Detect which cell encompasses the target text, then output its (X, Y) center coordinate. 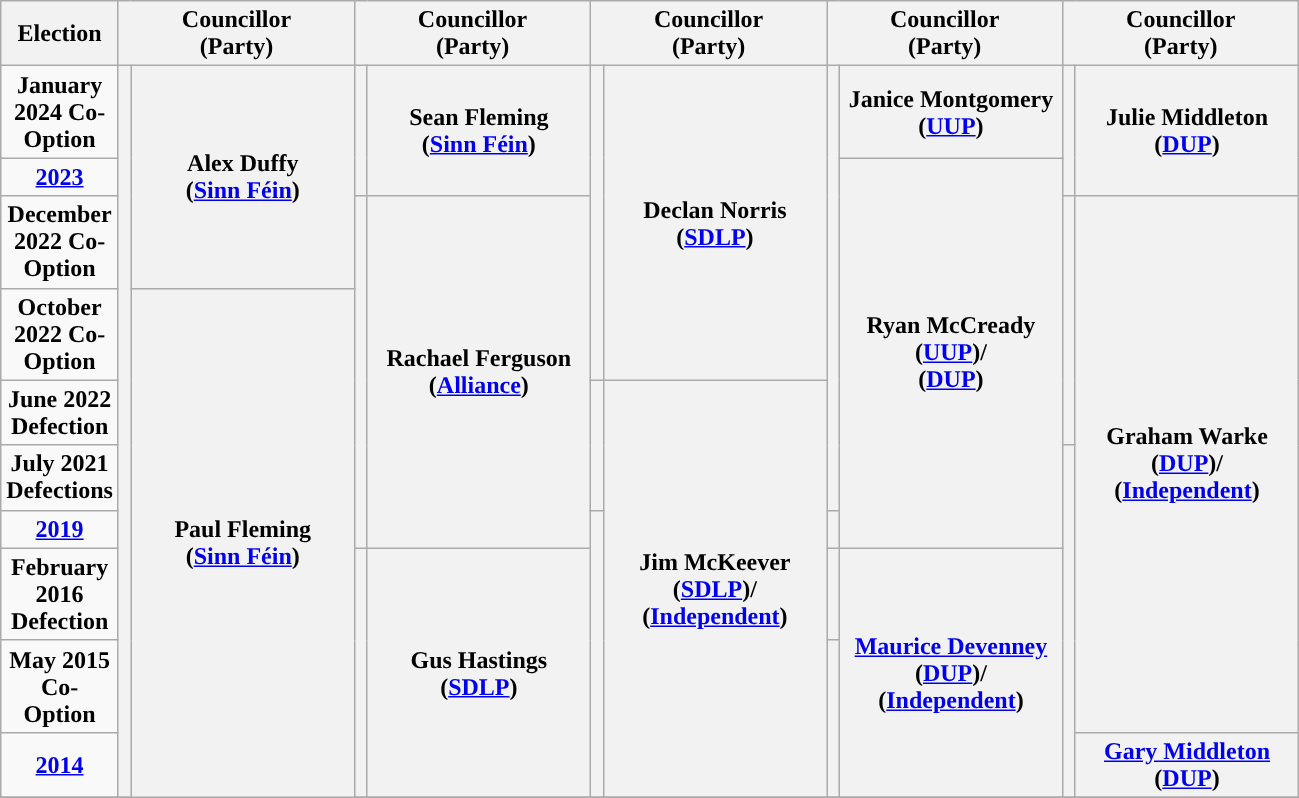
Sean Fleming (Sinn Féin) (479, 131)
Gus Hastings (SDLP) (479, 672)
Jim McKeever (SDLP)/ (Independent) (715, 588)
Election (60, 34)
December 2022 Co-Option (60, 242)
June 2022 Defection (60, 412)
Janice Montgomery (UUP) (951, 112)
Declan Norris (SDLP) (715, 223)
February 2016 Defection (60, 594)
Julie Middleton (DUP) (1187, 131)
Ryan McCready (UUP)/ (DUP) (951, 353)
2023 (60, 177)
Gary Middleton (DUP) (1187, 764)
October 2022 Co-Option (60, 334)
July 2021 Defections (60, 478)
2019 (60, 529)
2014 (60, 764)
Paul Fleming (Sinn Féin) (243, 542)
Graham Warke (DUP)/ (Independent) (1187, 464)
Rachael Ferguson (Alliance) (479, 372)
Alex Duffy (Sinn Féin) (243, 177)
January 2024 Co-Option (60, 112)
Maurice Devenney (DUP)/ (Independent) (951, 672)
May 2015 Co-Option (60, 686)
